Scan for the cell matching the given text and deliver its [x, y] coordinate at center. 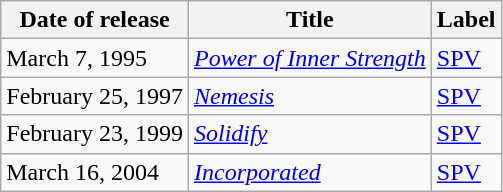
Solidify [310, 134]
February 25, 1997 [95, 96]
Incorporated [310, 172]
Date of release [95, 20]
Power of Inner Strength [310, 58]
March 16, 2004 [95, 172]
Label [466, 20]
March 7, 1995 [95, 58]
Title [310, 20]
February 23, 1999 [95, 134]
Nemesis [310, 96]
